Find where the given text appears and provide that cell's center as [X, Y] coordinate. 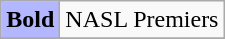
NASL Premiers [142, 20]
Bold [30, 20]
